Search for the cell housing the specified text and yield its [x, y] center coordinate. 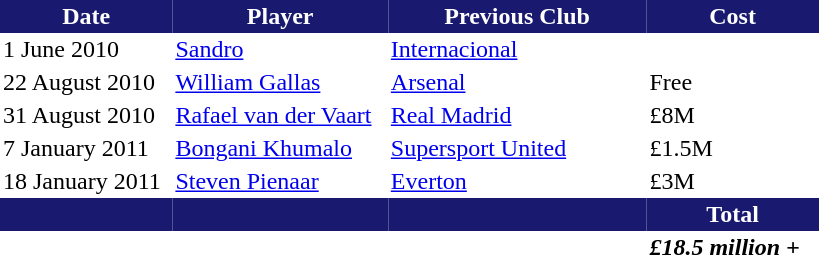
Date [86, 16]
Free [732, 82]
31 August 2010 [86, 116]
Steven Pienaar [280, 182]
1 June 2010 [86, 50]
Internacional [518, 50]
Bongani Khumalo [280, 148]
22 August 2010 [86, 82]
Rafael van der Vaart [280, 116]
William Gallas [280, 82]
Player [280, 16]
£1.5M [732, 148]
Sandro [280, 50]
Previous Club [518, 16]
Cost [732, 16]
£3M [732, 182]
Total [732, 214]
Supersport United [518, 148]
Real Madrid [518, 116]
Everton [518, 182]
Arsenal [518, 82]
18 January 2011 [86, 182]
7 January 2011 [86, 148]
£8M [732, 116]
